Return the (X, Y) coordinate for the center point of the cell that contains the specified text.  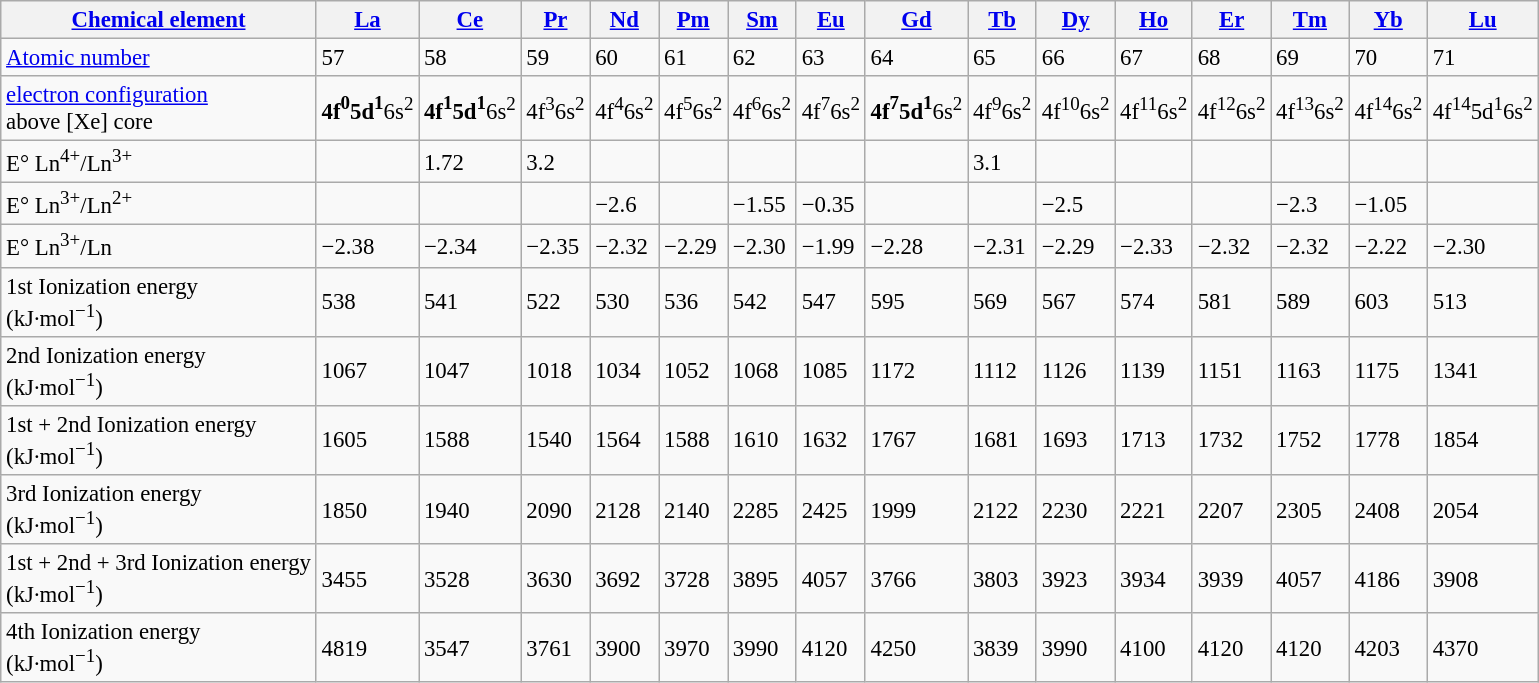
1085 (830, 370)
2425 (830, 510)
1564 (624, 440)
3895 (762, 578)
67 (1154, 58)
1067 (367, 370)
1034 (624, 370)
522 (556, 302)
4f36s2 (556, 108)
64 (916, 58)
1632 (830, 440)
1112 (1002, 370)
La (367, 20)
electron configuration above [Xe] core (159, 108)
569 (1002, 302)
−2.22 (1388, 246)
4250 (916, 648)
4f146s2 (1388, 108)
1540 (556, 440)
1681 (1002, 440)
3766 (916, 578)
1151 (1231, 370)
1854 (1482, 440)
4f56s2 (694, 108)
3rd Ionization energy (kJ·mol−1) (159, 510)
58 (470, 58)
1052 (694, 370)
Chemical element (159, 20)
−2.5 (1075, 204)
2054 (1482, 510)
541 (470, 302)
1139 (1154, 370)
−1.05 (1388, 204)
574 (1154, 302)
60 (624, 58)
1693 (1075, 440)
2207 (1231, 510)
1175 (1388, 370)
E° Ln3+/Ln (159, 246)
−2.35 (556, 246)
1172 (916, 370)
513 (1482, 302)
Atomic number (159, 58)
3908 (1482, 578)
65 (1002, 58)
2nd Ionization energy (kJ·mol−1) (159, 370)
Ce (470, 20)
57 (367, 58)
4th Ionization energy (kJ·mol−1) (159, 648)
2090 (556, 510)
2230 (1075, 510)
536 (694, 302)
59 (556, 58)
Sm (762, 20)
542 (762, 302)
Pr (556, 20)
3455 (367, 578)
71 (1482, 58)
1713 (1154, 440)
1940 (470, 510)
3934 (1154, 578)
1605 (367, 440)
69 (1310, 58)
4f126s2 (1231, 108)
4f46s2 (624, 108)
E° Ln4+/Ln3+ (159, 162)
3728 (694, 578)
−2.3 (1310, 204)
3692 (624, 578)
567 (1075, 302)
3939 (1231, 578)
−2.6 (624, 204)
2408 (1388, 510)
4186 (1388, 578)
1163 (1310, 370)
2140 (694, 510)
603 (1388, 302)
1068 (762, 370)
4f96s2 (1002, 108)
−0.35 (830, 204)
1610 (762, 440)
−1.99 (830, 246)
62 (762, 58)
−2.38 (367, 246)
3900 (624, 648)
Dy (1075, 20)
2122 (1002, 510)
547 (830, 302)
1018 (556, 370)
530 (624, 302)
Lu (1482, 20)
4f76s2 (830, 108)
4f136s2 (1310, 108)
70 (1388, 58)
4f106s2 (1075, 108)
63 (830, 58)
3923 (1075, 578)
2305 (1310, 510)
3839 (1002, 648)
Ho (1154, 20)
Pm (694, 20)
3761 (556, 648)
1st Ionization energy (kJ·mol−1) (159, 302)
E° Ln3+/Ln2+ (159, 204)
66 (1075, 58)
−2.33 (1154, 246)
595 (916, 302)
1st + 2nd + 3rd Ionization energy (kJ·mol−1) (159, 578)
589 (1310, 302)
4f145d16s2 (1482, 108)
3630 (556, 578)
4f15d16s2 (470, 108)
3.2 (556, 162)
2128 (624, 510)
3970 (694, 648)
2285 (762, 510)
1st + 2nd Ionization energy (kJ·mol−1) (159, 440)
1732 (1231, 440)
−2.31 (1002, 246)
Yb (1388, 20)
Er (1231, 20)
−2.28 (916, 246)
3528 (470, 578)
−1.55 (762, 204)
1850 (367, 510)
1778 (1388, 440)
4f66s2 (762, 108)
−2.34 (470, 246)
Nd (624, 20)
Eu (830, 20)
Tm (1310, 20)
4370 (1482, 648)
581 (1231, 302)
1767 (916, 440)
1047 (470, 370)
68 (1231, 58)
1999 (916, 510)
Gd (916, 20)
2221 (1154, 510)
4100 (1154, 648)
1126 (1075, 370)
4203 (1388, 648)
4f75d16s2 (916, 108)
Tb (1002, 20)
538 (367, 302)
3547 (470, 648)
1.72 (470, 162)
1752 (1310, 440)
1341 (1482, 370)
3.1 (1002, 162)
4f116s2 (1154, 108)
4819 (367, 648)
3803 (1002, 578)
61 (694, 58)
4f05d16s2 (367, 108)
